Capture the cell that displays the provided text and extract its (X, Y) central coordinate. 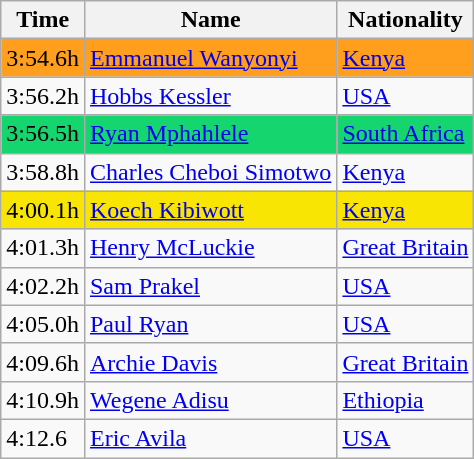
Ethiopia (406, 400)
4:01.3h (43, 248)
3:58.8h (43, 172)
4:02.2h (43, 286)
Wegene Adisu (210, 400)
South Africa (406, 134)
Nationality (406, 20)
Koech Kibiwott (210, 210)
3:56.2h (43, 96)
Ryan Mphahlele (210, 134)
4:09.6h (43, 362)
Emmanuel Wanyonyi (210, 58)
Sam Prakel (210, 286)
Archie Davis (210, 362)
Eric Avila (210, 438)
4:12.6 (43, 438)
4:10.9h (43, 400)
4:05.0h (43, 324)
Time (43, 20)
3:56.5h (43, 134)
Paul Ryan (210, 324)
Hobbs Kessler (210, 96)
Name (210, 20)
3:54.6h (43, 58)
4:00.1h (43, 210)
Charles Cheboi Simotwo (210, 172)
Henry McLuckie (210, 248)
